Provide the (X, Y) coordinate of the cell's center where the given text is located.  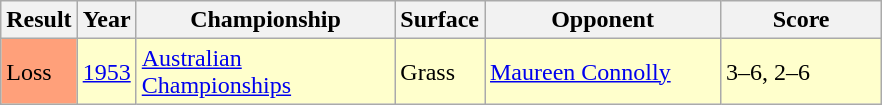
Maureen Connolly (602, 72)
Loss (39, 72)
Year (106, 20)
Australian Championships (266, 72)
Score (802, 20)
Surface (440, 20)
3–6, 2–6 (802, 72)
Grass (440, 72)
Opponent (602, 20)
1953 (106, 72)
Result (39, 20)
Championship (266, 20)
